Locate the cell with the specified text and output its [x, y] center coordinate. 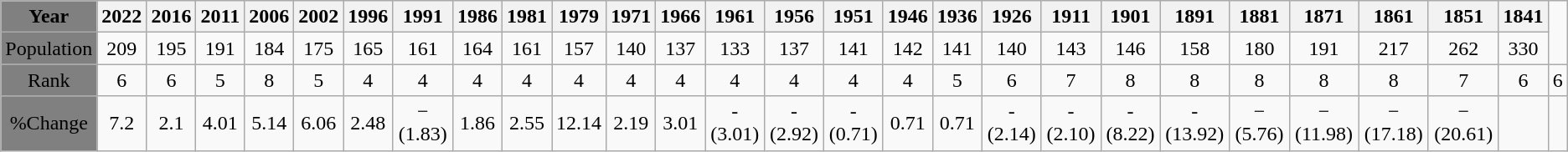
2006 [270, 17]
1951 [853, 17]
12.14 [580, 124]
217 [1394, 48]
1981 [528, 17]
195 [171, 48]
%Change [49, 124]
7.2 [122, 124]
2011 [220, 17]
1946 [908, 17]
142 [908, 48]
1991 [423, 17]
Year [49, 17]
1979 [580, 17]
1841 [1523, 17]
− (1.83) [423, 124]
262 [1463, 48]
4.01 [220, 124]
2.19 [632, 124]
2016 [171, 17]
146 [1131, 48]
- (13.92) [1194, 124]
158 [1194, 48]
2.48 [369, 124]
1971 [632, 17]
1961 [735, 17]
- (0.71) [853, 124]
- (2.14) [1012, 124]
− (17.18) [1394, 124]
- (8.22) [1131, 124]
6.06 [318, 124]
1861 [1394, 17]
2002 [318, 17]
1986 [477, 17]
- (2.10) [1070, 124]
133 [735, 48]
Population [49, 48]
1956 [794, 17]
1881 [1260, 17]
184 [270, 48]
− (20.61) [1463, 124]
2.1 [171, 124]
- (3.01) [735, 124]
1.86 [477, 124]
5.14 [270, 124]
1936 [957, 17]
1966 [680, 17]
180 [1260, 48]
− (5.76) [1260, 124]
1891 [1194, 17]
Rank [49, 80]
165 [369, 48]
1996 [369, 17]
330 [1523, 48]
2.55 [528, 124]
1851 [1463, 17]
1901 [1131, 17]
− (11.98) [1323, 124]
157 [580, 48]
2022 [122, 17]
1926 [1012, 17]
3.01 [680, 124]
- (2.92) [794, 124]
164 [477, 48]
1911 [1070, 17]
143 [1070, 48]
1871 [1323, 17]
209 [122, 48]
175 [318, 48]
